Capture the cell that displays the provided text and extract its (x, y) central coordinate. 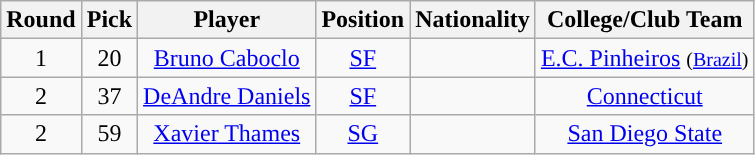
59 (109, 134)
37 (109, 96)
Connecticut (644, 96)
Pick (109, 20)
Round (41, 20)
DeAndre Daniels (227, 96)
Xavier Thames (227, 134)
Position (363, 20)
SG (363, 134)
Bruno Caboclo (227, 58)
20 (109, 58)
College/Club Team (644, 20)
Player (227, 20)
San Diego State (644, 134)
E.C. Pinheiros (Brazil) (644, 58)
1 (41, 58)
Nationality (473, 20)
